For the text-containing cell, return its midpoint in (X, Y) coordinate format. 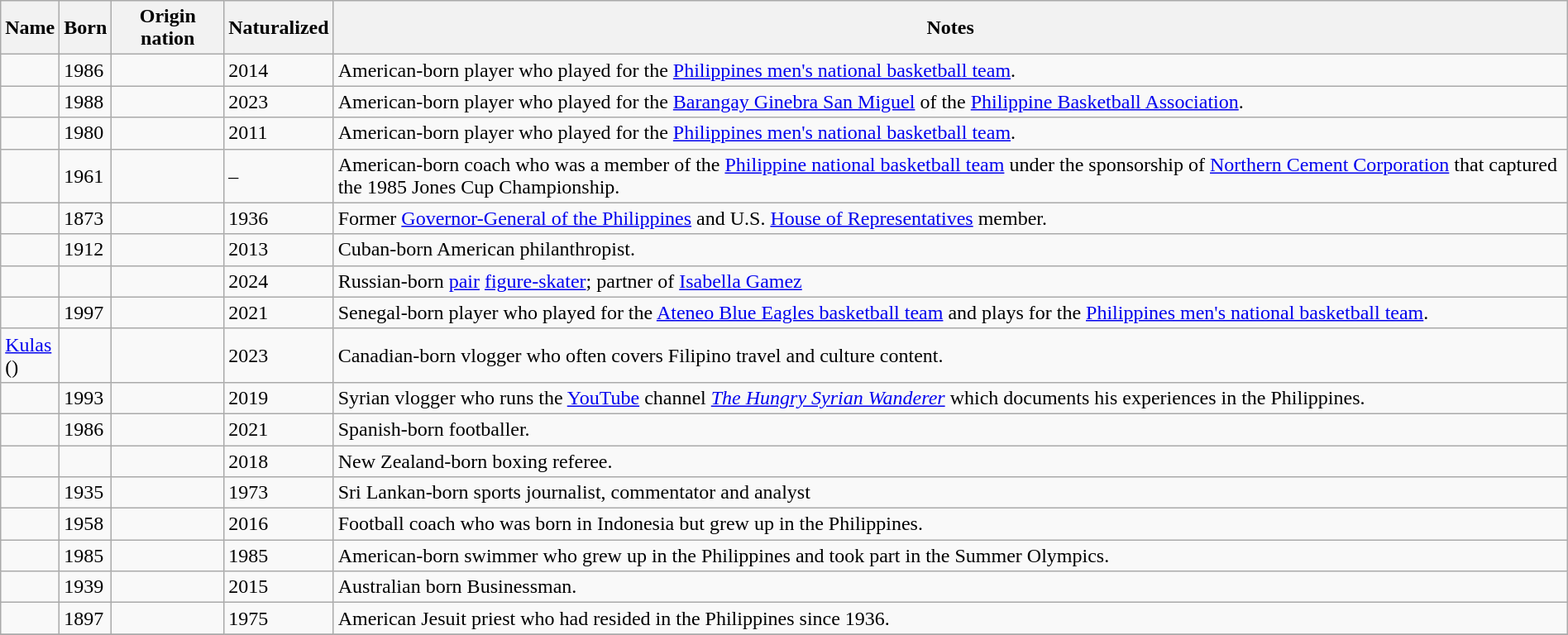
1997 (86, 313)
American-born player who played for the Barangay Ginebra San Miguel of the Philippine Basketball Association. (950, 102)
2014 (279, 70)
– (279, 175)
Cuban-born American philanthropist. (950, 250)
2011 (279, 133)
1897 (86, 618)
1988 (86, 102)
1873 (86, 218)
Former Governor-General of the Philippines and U.S. House of Representatives member. (950, 218)
Senegal-born player who played for the Ateneo Blue Eagles basketball team and plays for the Philippines men's national basketball team. (950, 313)
1912 (86, 250)
2018 (279, 461)
1936 (279, 218)
Origin nation (168, 28)
1973 (279, 493)
1958 (86, 524)
American-born swimmer who grew up in the Philippines and took part in the Summer Olympics. (950, 556)
Name (30, 28)
Russian-born pair figure-skater; partner of Isabella Gamez (950, 281)
1975 (279, 618)
Kulas() (30, 356)
2016 (279, 524)
Notes (950, 28)
1935 (86, 493)
2013 (279, 250)
Syrian vlogger who runs the YouTube channel The Hungry Syrian Wanderer which documents his experiences in the Philippines. (950, 398)
1993 (86, 398)
Football coach who was born in Indonesia but grew up in the Philippines. (950, 524)
1939 (86, 587)
Sri Lankan-born sports journalist, commentator and analyst (950, 493)
New Zealand-born boxing referee. (950, 461)
Australian born Businessman. (950, 587)
1961 (86, 175)
American Jesuit priest who had resided in the Philippines since 1936. (950, 618)
2024 (279, 281)
Born (86, 28)
Spanish-born footballer. (950, 429)
2019 (279, 398)
Canadian-born vlogger who often covers Filipino travel and culture content. (950, 356)
Naturalized (279, 28)
1980 (86, 133)
2015 (279, 587)
